Detect which cell encompasses the target text, then output its [X, Y] center coordinate. 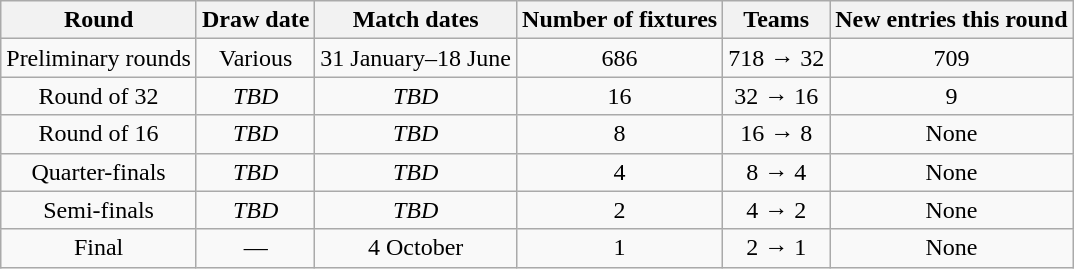
Various [255, 58]
686 [620, 58]
Round [99, 20]
4 October [416, 248]
Number of fixtures [620, 20]
9 [952, 96]
4 [620, 172]
Round of 16 [99, 134]
16 → 8 [776, 134]
2 [620, 210]
Teams [776, 20]
718 → 32 [776, 58]
New entries this round [952, 20]
1 [620, 248]
Semi-finals [99, 210]
16 [620, 96]
31 January–18 June [416, 58]
32 → 16 [776, 96]
8 → 4 [776, 172]
Preliminary rounds [99, 58]
Final [99, 248]
Draw date [255, 20]
Round of 32 [99, 96]
709 [952, 58]
— [255, 248]
4 → 2 [776, 210]
8 [620, 134]
Quarter-finals [99, 172]
Match dates [416, 20]
2 → 1 [776, 248]
